Search for the cell housing the specified text and yield its (X, Y) center coordinate. 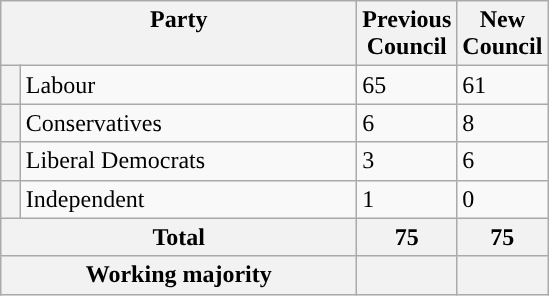
Party (179, 34)
Labour (188, 85)
Independent (188, 199)
Total (179, 237)
1 (407, 199)
Working majority (179, 275)
Previous Council (407, 34)
Liberal Democrats (188, 161)
New Council (502, 34)
3 (407, 161)
0 (502, 199)
61 (502, 85)
Conservatives (188, 123)
8 (502, 123)
65 (407, 85)
